Find where the given text appears and provide that cell's center as (x, y) coordinate. 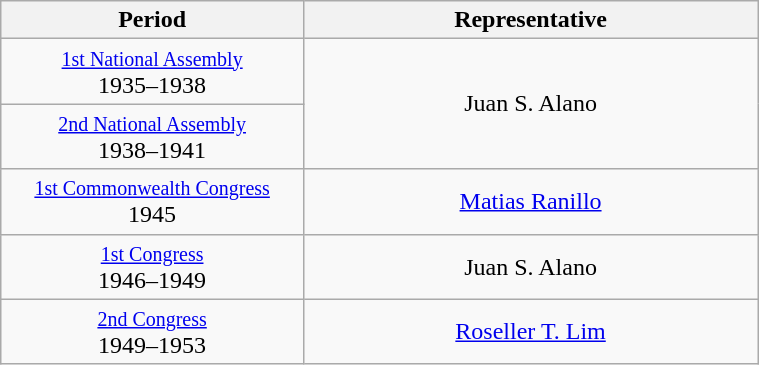
Period (152, 20)
2nd Congress1949–1953 (152, 332)
1st National Assembly1935–1938 (152, 72)
2nd National Assembly1938–1941 (152, 136)
1st Commonwealth Congress1945 (152, 202)
Roseller T. Lim (530, 332)
Matias Ranillo (530, 202)
Representative (530, 20)
1st Congress1946–1949 (152, 266)
